Pinpoint the cell where the given text exists, returning its (x, y) midpoint coordinate. 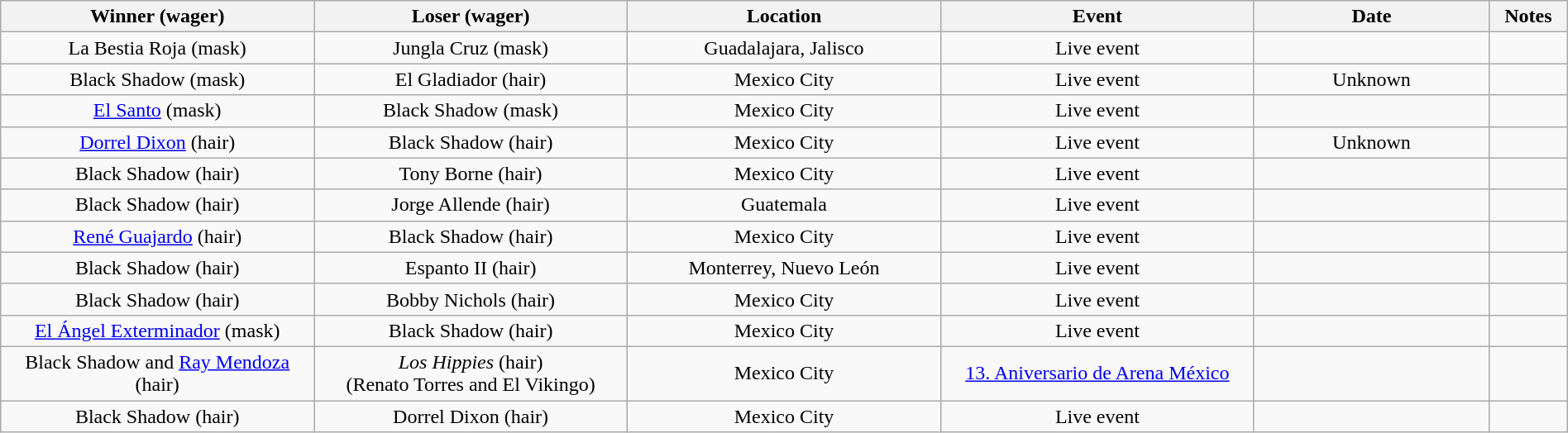
El Santo (mask) (157, 111)
Event (1097, 17)
Espanto II (hair) (471, 268)
Winner (wager) (157, 17)
René Guajardo (hair) (157, 236)
Los Hippies (hair) (Renato Torres and El Vikingo) (471, 374)
El Gladiador (hair) (471, 79)
Black Shadow and Ray Mendoza (hair) (157, 374)
Location (784, 17)
13. Aniversario de Arena México (1097, 374)
Notes (1528, 17)
Bobby Nichols (hair) (471, 299)
Loser (wager) (471, 17)
El Ángel Exterminador (mask) (157, 331)
Monterrey, Nuevo León (784, 268)
Jorge Allende (hair) (471, 205)
Guadalajara, Jalisco (784, 48)
Date (1371, 17)
Tony Borne (hair) (471, 174)
La Bestia Roja (mask) (157, 48)
Jungla Cruz (mask) (471, 48)
Guatemala (784, 205)
